Find where the given text appears and provide that cell's center as (x, y) coordinate. 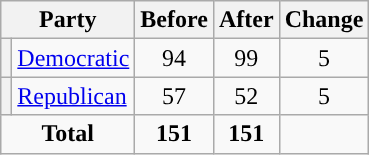
94 (174, 58)
Democratic (74, 58)
57 (174, 96)
Change (324, 20)
After (246, 20)
Republican (74, 96)
52 (246, 96)
Total (68, 134)
Party (68, 20)
Before (174, 20)
99 (246, 58)
